Pinpoint the cell where the given text exists, returning its (X, Y) midpoint coordinate. 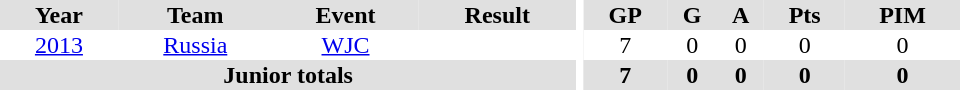
G (692, 15)
WJC (346, 45)
Team (196, 15)
A (740, 15)
Result (497, 15)
Year (59, 15)
Russia (196, 45)
PIM (902, 15)
Event (346, 15)
2013 (59, 45)
Junior totals (288, 75)
Pts (804, 15)
GP (625, 15)
